Identify which cell holds the provided text, then report its [x, y] central coordinate. 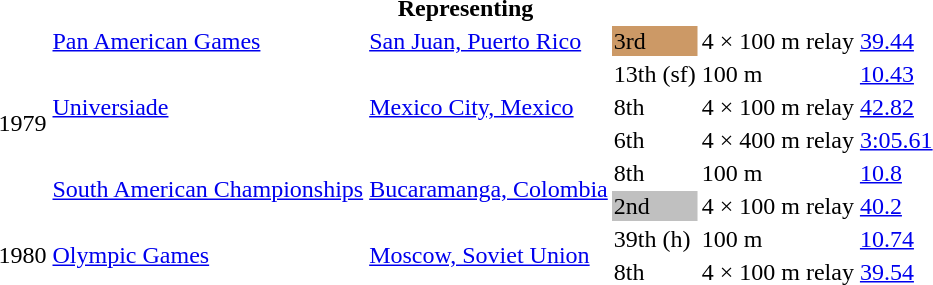
2nd [654, 206]
Mexico City, Mexico [489, 107]
3rd [654, 41]
San Juan, Puerto Rico [489, 41]
39th (h) [654, 239]
Bucaramanga, Colombia [489, 190]
4 × 400 m relay [778, 140]
Universiade [208, 107]
Pan American Games [208, 41]
6th [654, 140]
13th (sf) [654, 74]
South American Championships [208, 190]
